Extract the (x, y) coordinate from the center of the cell holding the provided text.  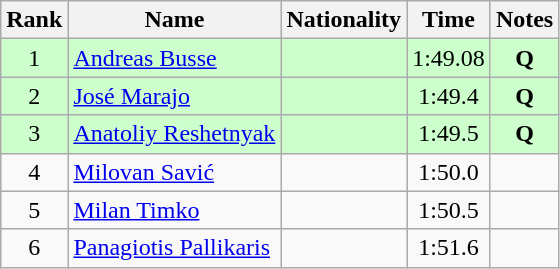
Nationality (344, 20)
Panagiotis Pallikaris (174, 248)
Anatoliy Reshetnyak (174, 134)
3 (34, 134)
1:51.6 (449, 248)
Name (174, 20)
2 (34, 96)
5 (34, 210)
6 (34, 248)
Andreas Busse (174, 58)
4 (34, 172)
Rank (34, 20)
José Marajo (174, 96)
1:49.5 (449, 134)
Milan Timko (174, 210)
1:50.0 (449, 172)
1 (34, 58)
1:50.5 (449, 210)
Milovan Savić (174, 172)
Notes (524, 20)
Time (449, 20)
1:49.08 (449, 58)
1:49.4 (449, 96)
